For the text-containing cell, return its midpoint in (X, Y) coordinate format. 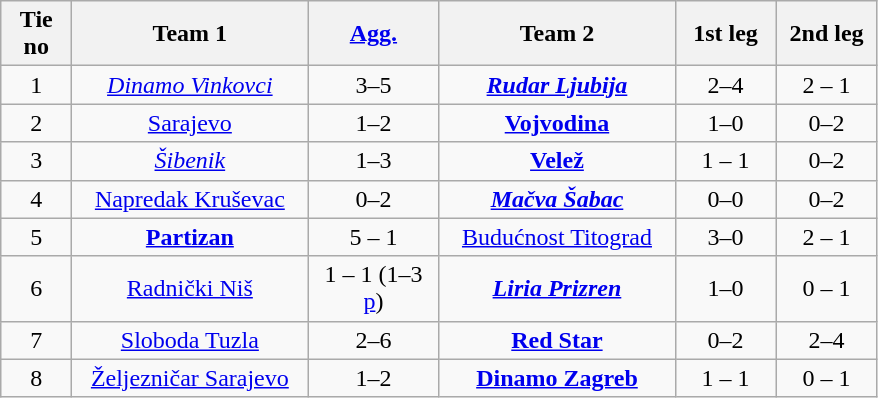
Željezničar Sarajevo (190, 378)
Šibenik (190, 161)
1 – 1 (1–3 p) (374, 288)
Vojvodina (557, 123)
Team 1 (190, 34)
2 (36, 123)
2nd leg (826, 34)
Tie no (36, 34)
Liria Prizren (557, 288)
3–5 (374, 85)
3–0 (726, 237)
Red Star (557, 340)
Mačva Šabac (557, 199)
Budućnost Titograd (557, 237)
5 (36, 237)
Team 2 (557, 34)
0–0 (726, 199)
Sloboda Tuzla (190, 340)
Velež (557, 161)
Napredak Kruševac (190, 199)
1st leg (726, 34)
8 (36, 378)
Rudar Ljubija (557, 85)
1 (36, 85)
Sarajevo (190, 123)
Agg. (374, 34)
Dinamo Vinkovci (190, 85)
7 (36, 340)
6 (36, 288)
Partizan (190, 237)
Dinamo Zagreb (557, 378)
5 – 1 (374, 237)
Radnički Niš (190, 288)
3 (36, 161)
2–6 (374, 340)
4 (36, 199)
1–3 (374, 161)
